Locate the cell with the specified text and output its (X, Y) center coordinate. 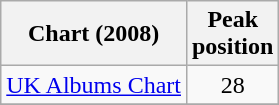
Peakposition (232, 34)
28 (232, 85)
UK Albums Chart (94, 85)
Chart (2008) (94, 34)
